Return [X, Y] of the center of cell containing provided text 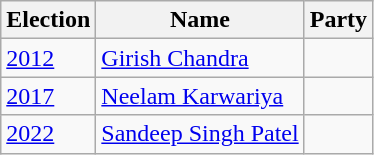
Neelam Karwariya [200, 96]
Sandeep Singh Patel [200, 134]
Name [200, 20]
Party [338, 20]
2022 [48, 134]
2012 [48, 58]
Election [48, 20]
Girish Chandra [200, 58]
2017 [48, 96]
